Return (x, y) of the center of cell containing provided text 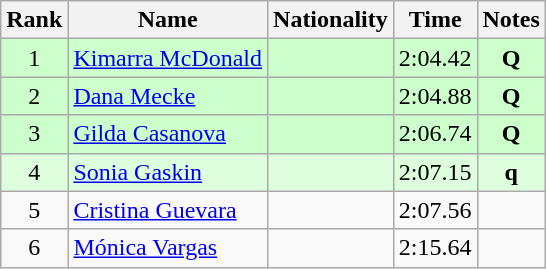
Time (435, 20)
Name (168, 20)
q (511, 172)
2 (34, 96)
6 (34, 248)
2:04.88 (435, 96)
Gilda Casanova (168, 134)
Dana Mecke (168, 96)
5 (34, 210)
Mónica Vargas (168, 248)
Cristina Guevara (168, 210)
Kimarra McDonald (168, 58)
2:07.15 (435, 172)
Rank (34, 20)
2:15.64 (435, 248)
Notes (511, 20)
Sonia Gaskin (168, 172)
Nationality (331, 20)
1 (34, 58)
2:07.56 (435, 210)
2:06.74 (435, 134)
2:04.42 (435, 58)
4 (34, 172)
3 (34, 134)
